Locate the cell with the specified text and output its (x, y) center coordinate. 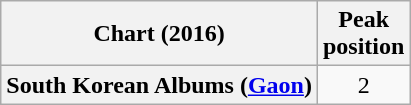
Chart (2016) (160, 34)
South Korean Albums (Gaon) (160, 85)
2 (363, 85)
Peakposition (363, 34)
